Output the [X, Y] coordinate of the center of the cell containing the given text.  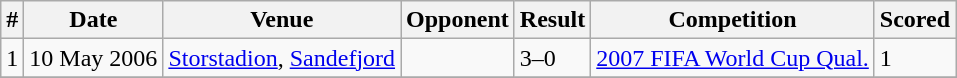
Storstadion, Sandefjord [282, 58]
2007 FIFA World Cup Qual. [733, 58]
Date [94, 20]
10 May 2006 [94, 58]
Result [552, 20]
# [12, 20]
3–0 [552, 58]
Opponent [458, 20]
Venue [282, 20]
Competition [733, 20]
Scored [914, 20]
